For the text-containing cell, return its midpoint in (X, Y) coordinate format. 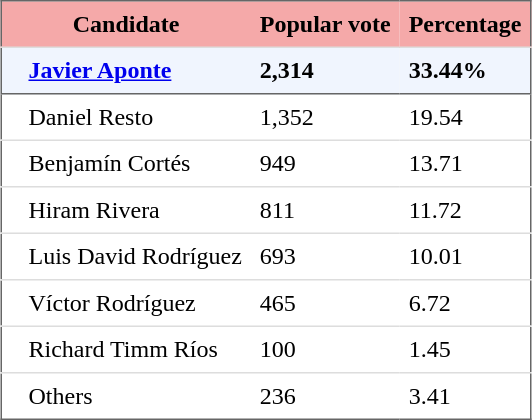
236 (326, 396)
Benjamín Cortés (134, 163)
19.54 (466, 117)
693 (326, 256)
Percentage (466, 24)
33.44% (466, 70)
Popular vote (326, 24)
Luis David Rodríguez (134, 256)
Candidate (126, 24)
6.72 (466, 303)
Hiram Rivera (134, 210)
10.01 (466, 256)
3.41 (466, 396)
11.72 (466, 210)
Others (134, 396)
465 (326, 303)
100 (326, 349)
2,314 (326, 70)
Richard Timm Ríos (134, 349)
13.71 (466, 163)
Daniel Resto (134, 117)
811 (326, 210)
1.45 (466, 349)
1,352 (326, 117)
Javier Aponte (134, 70)
949 (326, 163)
Víctor Rodríguez (134, 303)
